Return the [x, y] coordinate for the center point of the cell that contains the specified text.  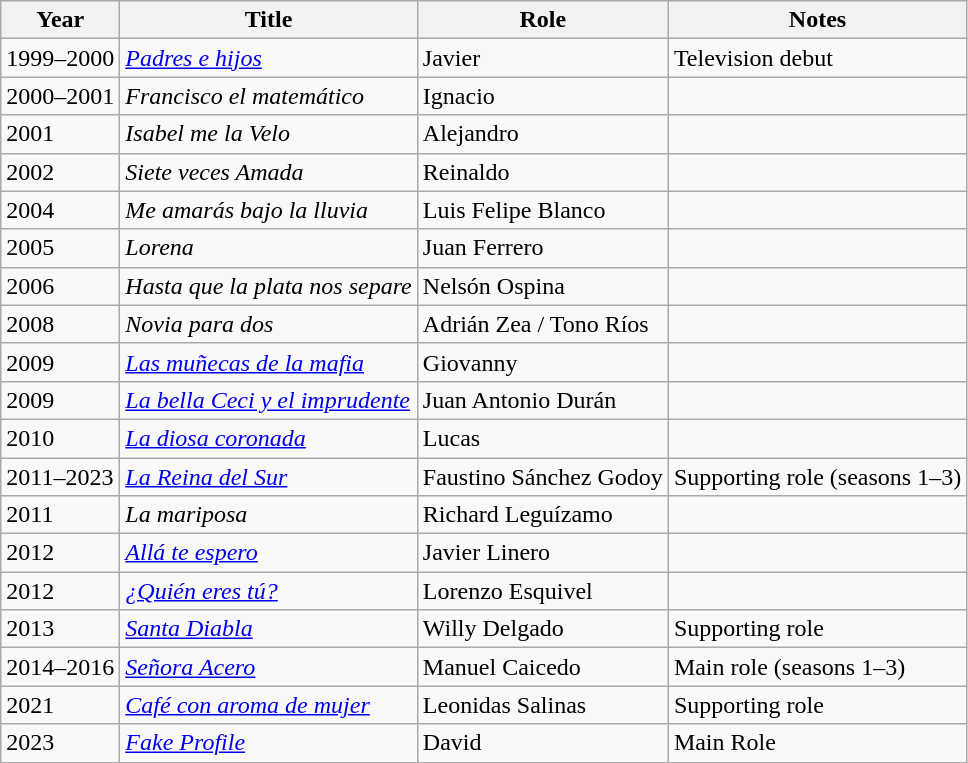
La bella Ceci y el imprudente [268, 400]
Role [542, 20]
2002 [60, 172]
Las muñecas de la mafia [268, 362]
2006 [60, 286]
Me amarás bajo la lluvia [268, 210]
2014–2016 [60, 667]
2010 [60, 438]
Adrián Zea / Tono Ríos [542, 324]
Novia para dos [268, 324]
Luis Felipe Blanco [542, 210]
Juan Antonio Durán [542, 400]
Juan Ferrero [542, 248]
Javier Linero [542, 553]
Title [268, 20]
Faustino Sánchez Godoy [542, 477]
Santa Diabla [268, 629]
Main Role [817, 743]
Ignacio [542, 96]
Manuel Caicedo [542, 667]
La diosa coronada [268, 438]
Leonidas Salinas [542, 705]
Siete veces Amada [268, 172]
Main role (seasons 1–3) [817, 667]
Javier [542, 58]
Notes [817, 20]
Alejandro [542, 134]
Señora Acero [268, 667]
2005 [60, 248]
Supporting role (seasons 1–3) [817, 477]
Allá te espero [268, 553]
Hasta que la plata nos separe [268, 286]
Lorenzo Esquivel [542, 591]
2021 [60, 705]
La Reina del Sur [268, 477]
¿Quién eres tú? [268, 591]
Isabel me la Velo [268, 134]
2013 [60, 629]
2004 [60, 210]
2000–2001 [60, 96]
2011–2023 [60, 477]
1999–2000 [60, 58]
2011 [60, 515]
Lucas [542, 438]
Francisco el matemático [268, 96]
Padres e hijos [268, 58]
2001 [60, 134]
Willy Delgado [542, 629]
Nelsón Ospina [542, 286]
Television debut [817, 58]
2008 [60, 324]
2023 [60, 743]
Fake Profile [268, 743]
David [542, 743]
Reinaldo [542, 172]
Lorena [268, 248]
La mariposa [268, 515]
Year [60, 20]
Café con aroma de mujer [268, 705]
Richard Leguízamo [542, 515]
Giovanny [542, 362]
